Determine the (x, y) coordinate at the center of the cell enclosing the given text.  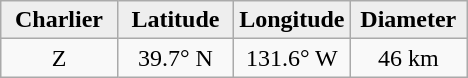
Diameter (408, 20)
Z (59, 58)
Latitude (175, 20)
131.6° W (292, 58)
Charlier (59, 20)
Longitude (292, 20)
46 km (408, 58)
39.7° N (175, 58)
